Return (x, y) of the center of cell containing provided text 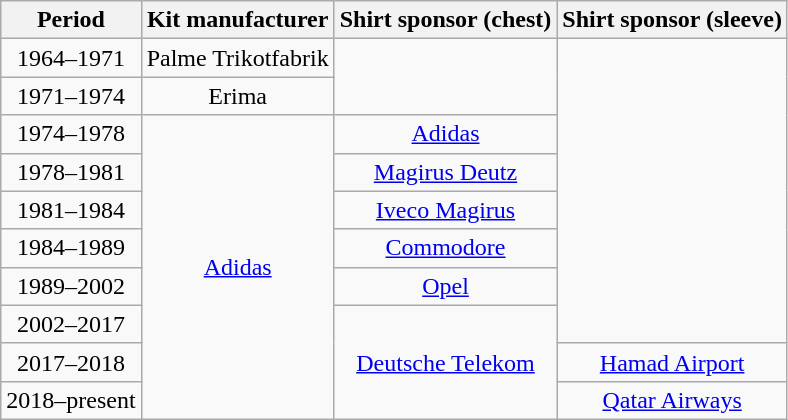
Shirt sponsor (sleeve) (672, 20)
2018–present (71, 400)
1971–1974 (71, 96)
2017–2018 (71, 362)
Qatar Airways (672, 400)
Palme Trikotfabrik (238, 58)
1989–2002 (71, 286)
Commodore (446, 248)
Period (71, 20)
Deutsche Telekom (446, 362)
1984–1989 (71, 248)
1978–1981 (71, 172)
Iveco Magirus (446, 210)
1964–1971 (71, 58)
Opel (446, 286)
2002–2017 (71, 324)
1974–1978 (71, 134)
1981–1984 (71, 210)
Kit manufacturer (238, 20)
Erima (238, 96)
Hamad Airport (672, 362)
Shirt sponsor (chest) (446, 20)
Magirus Deutz (446, 172)
